Scan for the cell matching the given text and deliver its (x, y) coordinate at center. 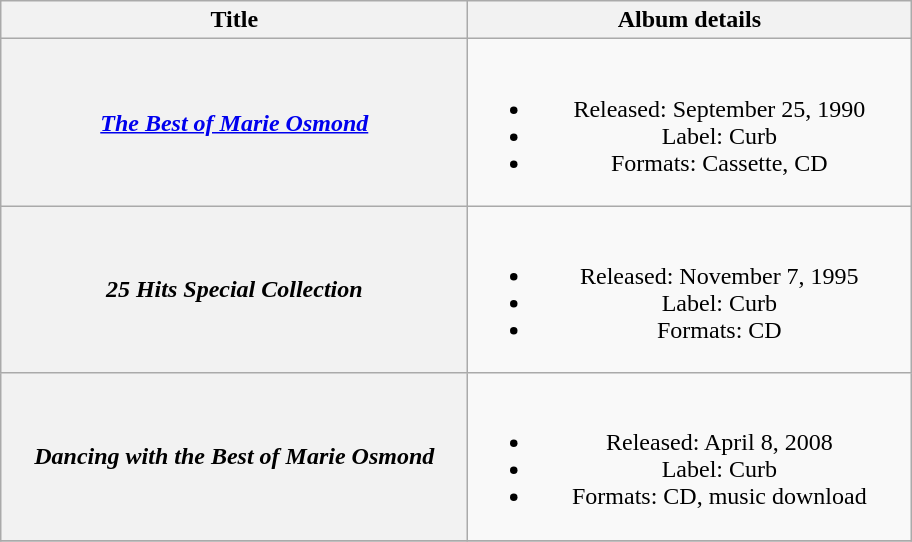
Dancing with the Best of Marie Osmond (234, 456)
Title (234, 20)
25 Hits Special Collection (234, 290)
Released: April 8, 2008Label: CurbFormats: CD, music download (690, 456)
Album details (690, 20)
Released: November 7, 1995Label: CurbFormats: CD (690, 290)
The Best of Marie Osmond (234, 122)
Released: September 25, 1990Label: CurbFormats: Cassette, CD (690, 122)
